Determine the (x, y) coordinate at the center of the cell enclosing the given text.  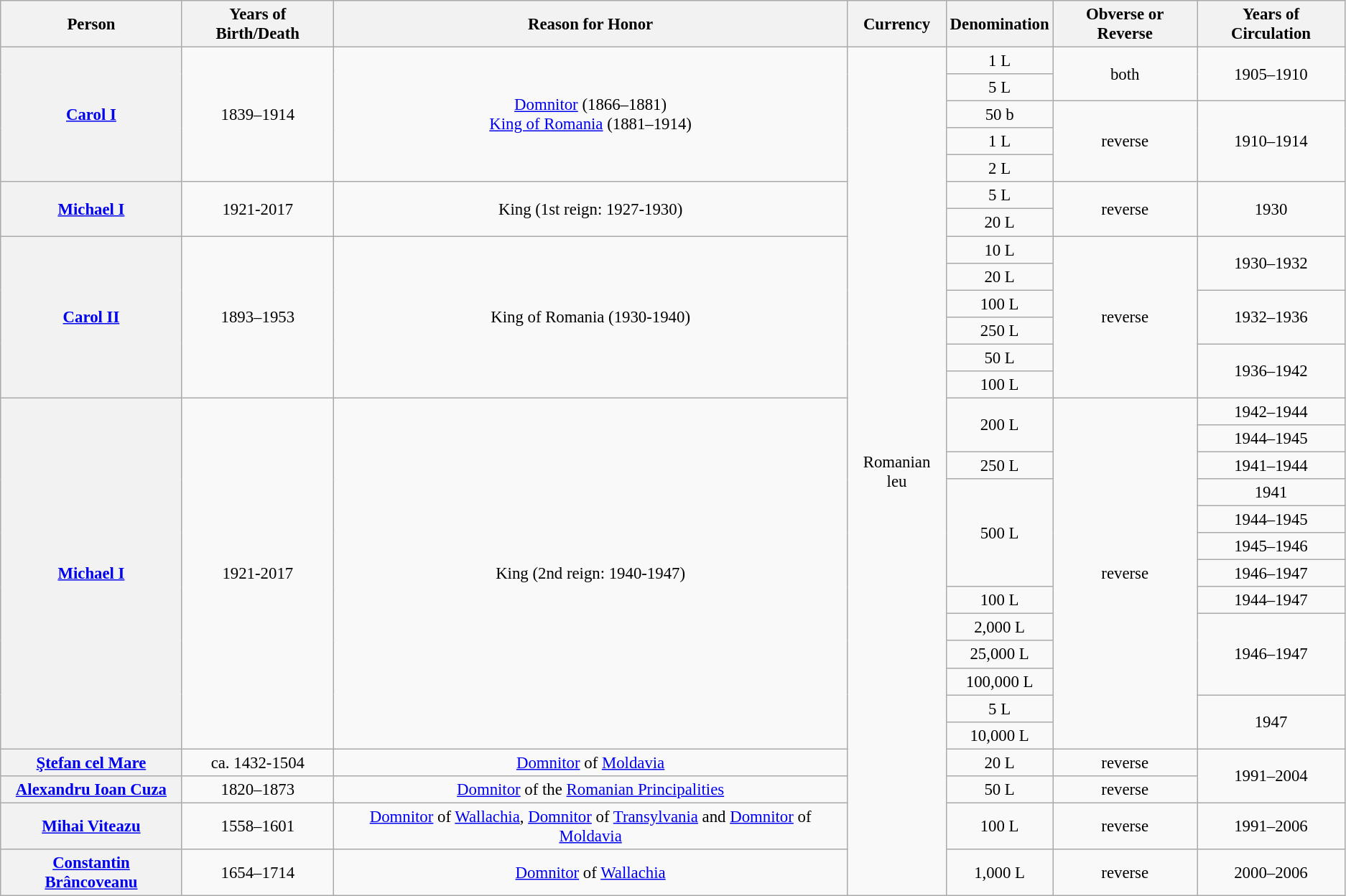
Domnitor of Wallachia, Domnitor of Transylvania and Domnitor of Moldavia (590, 826)
Reason for Honor (590, 24)
Domnitor of Moldavia (590, 762)
Alexandru Ioan Cuza (91, 790)
1,000 L (1000, 873)
1947 (1271, 722)
Person (91, 24)
1930–1932 (1271, 263)
1991–2004 (1271, 775)
King (1st reign: 1927-1930) (590, 210)
Denomination (1000, 24)
2,000 L (1000, 627)
1910–1914 (1271, 142)
King of Romania (1930-1940) (590, 317)
Domnitor of the Romanian Principalities (590, 790)
10 L (1000, 250)
1893–1953 (257, 317)
both (1125, 75)
King (2nd reign: 1940-1947) (590, 573)
1932–1936 (1271, 317)
2 L (1000, 169)
Domnitor (1866–1881) King of Romania (1881–1914) (590, 115)
1941–1944 (1271, 465)
Obverse or Reverse (1125, 24)
200 L (1000, 425)
1942–1944 (1271, 411)
1654–1714 (257, 873)
Years of Circulation (1271, 24)
Mihai Viteazu (91, 826)
Currency (897, 24)
1820–1873 (257, 790)
Romanian leu (897, 472)
Years of Birth/Death (257, 24)
25,000 L (1000, 655)
1941 (1271, 493)
1839–1914 (257, 115)
1930 (1271, 210)
1945–1946 (1271, 546)
Carol I (91, 115)
100,000 L (1000, 681)
50 b (1000, 115)
1991–2006 (1271, 826)
Domnitor of Wallachia (590, 873)
1936–1942 (1271, 370)
Constantin Brâncoveanu (91, 873)
500 L (1000, 533)
Carol II (91, 317)
1944–1947 (1271, 600)
Ştefan cel Mare (91, 762)
1558–1601 (257, 826)
1905–1910 (1271, 75)
ca. 1432-1504 (257, 762)
10,000 L (1000, 735)
2000–2006 (1271, 873)
